Locate the cell with the specified text and output its (X, Y) center coordinate. 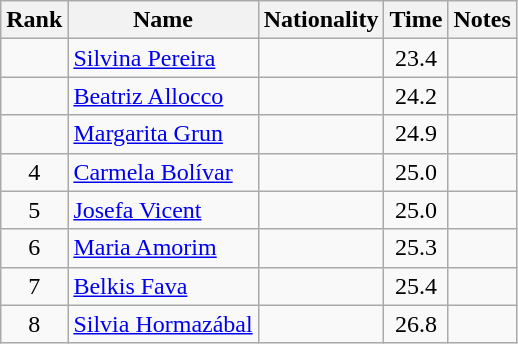
Beatriz Allocco (163, 96)
Silvia Hormazábal (163, 324)
26.8 (416, 324)
Silvina Pereira (163, 58)
Notes (482, 20)
25.3 (416, 248)
Rank (34, 20)
7 (34, 286)
Nationality (321, 20)
6 (34, 248)
24.2 (416, 96)
Margarita Grun (163, 134)
23.4 (416, 58)
Carmela Bolívar (163, 172)
Name (163, 20)
Josefa Vicent (163, 210)
25.4 (416, 286)
4 (34, 172)
Belkis Fava (163, 286)
Maria Amorim (163, 248)
24.9 (416, 134)
5 (34, 210)
Time (416, 20)
8 (34, 324)
